Detect which cell encompasses the target text, then output its (X, Y) center coordinate. 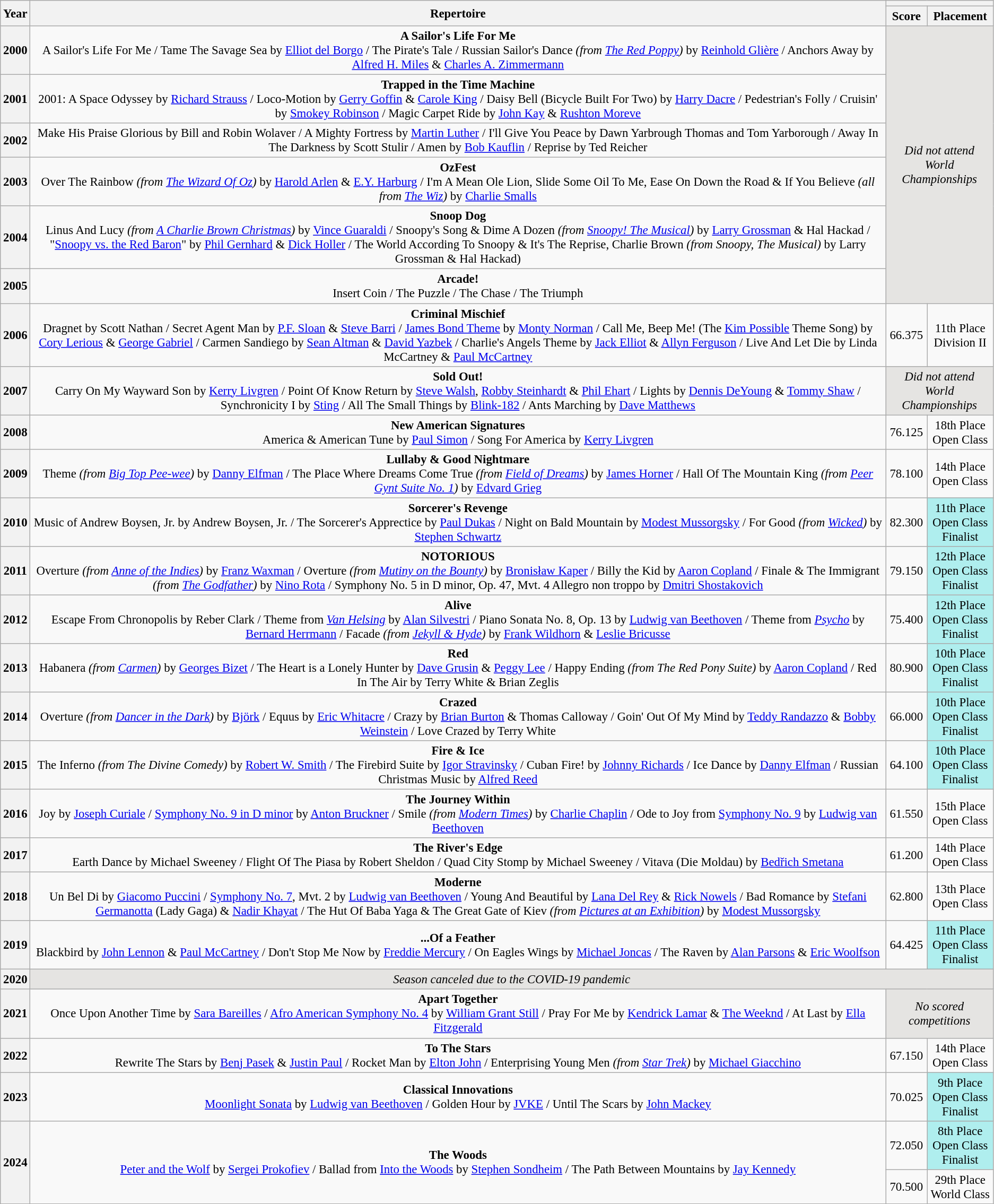
79.150 (906, 571)
Score (906, 16)
2020 (15, 980)
Year (15, 13)
2024 (15, 1162)
62.800 (906, 897)
70.025 (906, 1097)
No scored competitions (940, 1014)
67.150 (906, 1055)
64.100 (906, 765)
2019 (15, 945)
Arcade!Insert Coin / The Puzzle / The Chase / The Triumph (458, 287)
11th PlaceDivision II (960, 335)
Repertoire (458, 13)
2002 (15, 140)
75.400 (906, 619)
2011 (15, 571)
72.050 (906, 1145)
2014 (15, 716)
2004 (15, 238)
61.550 (906, 814)
9th PlaceOpen ClassFinalist (960, 1097)
2010 (15, 522)
To The StarsRewrite The Stars by Benj Pasek & Justin Paul / Rocket Man by Elton John / Enterprising Young Men (from Star Trek) by Michael Giacchino (458, 1055)
2009 (15, 473)
2008 (15, 432)
80.900 (906, 668)
2023 (15, 1097)
64.425 (906, 945)
New American SignaturesAmerica & American Tune by Paul Simon / Song For America by Kerry Livgren (458, 432)
2022 (15, 1055)
2018 (15, 897)
78.100 (906, 473)
8th PlaceOpen ClassFinalist (960, 1145)
76.125 (906, 432)
Season canceled due to the COVID-19 pandemic (512, 980)
2017 (15, 855)
29th PlaceWorld Class (960, 1186)
2007 (15, 391)
15th PlaceOpen Class (960, 814)
2000 (15, 50)
The WoodsPeter and the Wolf by Sergei Prokofiev / Ballad from Into the Woods by Stephen Sondheim / The Path Between Mountains by Jay Kennedy (458, 1162)
66.375 (906, 335)
18th PlaceOpen Class (960, 432)
2015 (15, 765)
Classical InnovationsMoonlight Sonata by Ludwig van Beethoven / Golden Hour by JVKE / Until The Scars by John Mackey (458, 1097)
2013 (15, 668)
2005 (15, 287)
13th PlaceOpen Class (960, 897)
2012 (15, 619)
66.000 (906, 716)
2001 (15, 99)
82.300 (906, 522)
2016 (15, 814)
Placement (960, 16)
2003 (15, 182)
2006 (15, 335)
70.500 (906, 1186)
2021 (15, 1014)
61.200 (906, 855)
